Pinpoint the cell where the given text exists, returning its [x, y] midpoint coordinate. 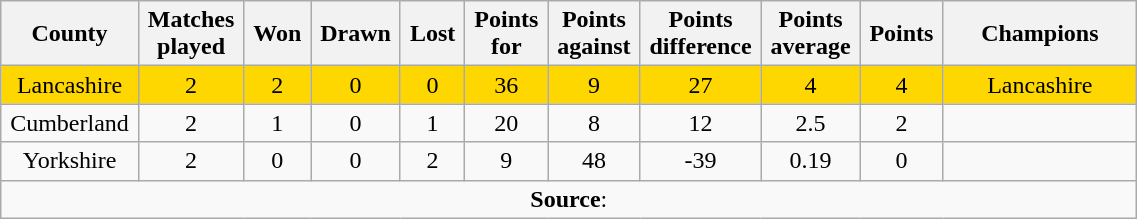
48 [594, 161]
Drawn [356, 34]
Points for [506, 34]
Cumberland [70, 123]
8 [594, 123]
Lost [432, 34]
Champions [1040, 34]
2.5 [810, 123]
Source: [569, 199]
Points average [810, 34]
Matches played [191, 34]
0.19 [810, 161]
Points difference [700, 34]
27 [700, 85]
20 [506, 123]
County [70, 34]
36 [506, 85]
Yorkshire [70, 161]
Points against [594, 34]
12 [700, 123]
-39 [700, 161]
Won [278, 34]
Points [902, 34]
